Provide the (X, Y) coordinate of the cell's center where the given text is located.  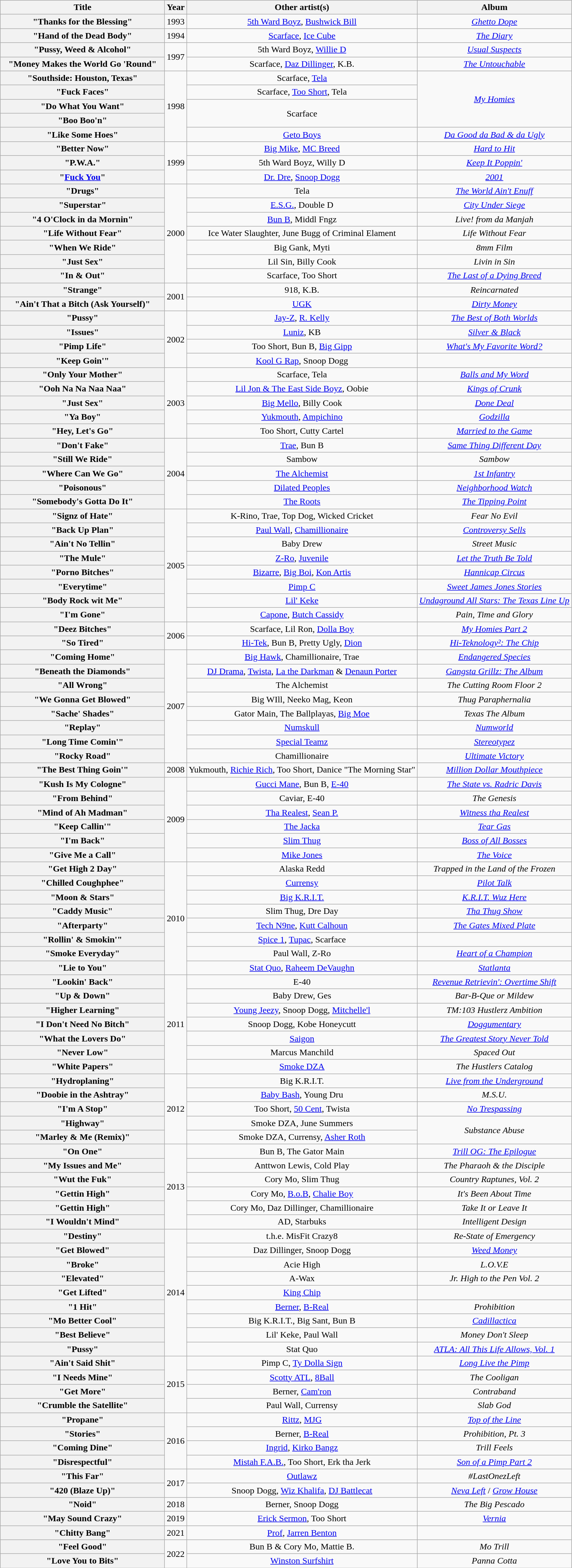
"Coming Dine" (82, 1448)
Intelligent Design (494, 1222)
"Smoke Everyday" (82, 954)
"Ya Boy" (82, 417)
"Never Low" (82, 1052)
Panna Cotta (494, 1561)
Doggumentary (494, 1024)
Marcus Manchild (302, 1052)
"Ain't No Tellin" (82, 544)
8mm Film (494, 247)
Hard to Hit (494, 148)
Hi-Tek, Bun B, Pretty Ugly, Dion (302, 643)
Numworld (494, 728)
t.h.e. MisFit Crazy8 (302, 1236)
"Up & Down" (82, 996)
Money Don't Sleep (494, 1335)
"Life Without Fear" (82, 233)
"Caddy Music" (82, 911)
"Long Time Comin'" (82, 742)
"Issues" (82, 332)
"Body Rock wit Me" (82, 600)
The Last of a Dying Breed (494, 276)
"Better Now" (82, 148)
"Don't Fake" (82, 445)
Kings of Crunk (494, 388)
2005 (176, 565)
Gangsta Grillz: The Album (494, 671)
Mistah F.A.B., Too Short, Erk tha Jerk (302, 1462)
1994 (176, 36)
"Fuck Faces" (82, 92)
Dirty Money (494, 304)
Alaska Redd (302, 869)
"Replay" (82, 728)
Bun B, The Gator Main (302, 1151)
Lil Sin, Billy Cook (302, 262)
Livin in Sin (494, 262)
Ingrid, Kirko Bangz (302, 1448)
Endangered Species (494, 657)
2021 (176, 1533)
Contraband (494, 1391)
"Hey, Let's Go" (82, 431)
Bun B & Cory Mo, Mattie B. (302, 1547)
5th Ward Boyz, Willy D (302, 163)
Gucci Mane, Bun B, E-40 (302, 784)
Jr. High to the Pen Vol. 2 (494, 1278)
Prohibition, Pt. 3 (494, 1434)
Street Music (494, 544)
Paul Wall, Currensy (302, 1405)
Chamillionaire (302, 756)
"Keep Callin'" (82, 826)
Acie High (302, 1264)
2007 (176, 706)
The Best of Both Worlds (494, 318)
Baby Drew (302, 544)
Pimp C (302, 586)
2015 (176, 1384)
Smoke DZA (302, 1066)
Neighborhood Watch (494, 488)
DJ Drama, Twista, La the Darkman & Denaun Porter (302, 671)
Dilated Peoples (302, 488)
Gator Main, The Ballplayas, Big Moe (302, 714)
Weed Money (494, 1250)
Bizarre, Big Boi, Kon Artis (302, 572)
Cadillactica (494, 1321)
"Broke" (82, 1264)
Texas The Album (494, 714)
Trae, Bun B (302, 445)
"Kush Is My Cologne" (82, 784)
Heart of a Champion (494, 954)
Capone, Butch Cassidy (302, 614)
Slab God (494, 1405)
"Somebody's Gotta Do It" (82, 502)
Vernia (494, 1518)
"Superstar" (82, 205)
Reincarnated (494, 290)
Re-State of Emergency (494, 1236)
"When We Ride" (82, 247)
Revenue Retrievin': Overtime Shift (494, 982)
The Pharaoh & the Disciple (494, 1165)
Snoop Dogg, Kobe Honeycutt (302, 1024)
"Like Some Hoes" (82, 134)
"4 O'Clock in da Mornin" (82, 219)
Caviar, E-40 (302, 798)
2014 (176, 1293)
Paul Wall, Z-Ro (302, 954)
"1 Hit" (82, 1306)
"Deez Bitches" (82, 629)
"Highway" (82, 1123)
"Keep Goin'" (82, 360)
Life Without Fear (494, 233)
"Porno Bitches" (82, 572)
Ice Water Slaughter, June Bugg of Criminal Elament (302, 233)
Substance Abuse (494, 1130)
2019 (176, 1518)
"Money Makes the World Go 'Round" (82, 64)
Big Hawk, Chamillionaire, Trae (302, 657)
"Southside: Houston, Texas" (82, 78)
"Doobie in the Ashtray" (82, 1095)
The World Ain't Enuff (494, 191)
Fear No Evil (494, 516)
"Signz of Hate" (82, 516)
"The Mule" (82, 558)
Too Short, Cutty Cartel (302, 431)
No Trespassing (494, 1109)
Da Good da Bad & da Ugly (494, 134)
Yukmouth, Richie Rich, Too Short, Danice "The Morning Star" (302, 770)
Thug Paraphernalia (494, 699)
Mo Trill (494, 1547)
Berner, Snoop Dogg (302, 1504)
Other artist(s) (302, 7)
Snoop Dogg, Wiz Khalifa, DJ Battlecat (302, 1490)
Keep It Poppin' (494, 163)
Tech N9ne, Kutt Calhoun (302, 925)
2010 (176, 918)
"Chitty Bang" (82, 1533)
Controversy Sells (494, 530)
Daz Dillinger, Snoop Dogg (302, 1250)
Live! from da Manjah (494, 219)
"Hand of the Dead Body" (82, 36)
Scarface, Too Short, Tela (302, 92)
Country Raptunes, Vol. 2 (494, 1180)
"May Sound Crazy" (82, 1518)
My Homies Part 2 (494, 629)
Trill OG: The Epilogue (494, 1151)
Cory Mo, Daz Dillinger, Chamillionaire (302, 1208)
Spaced Out (494, 1052)
Scarface, Ice Cube (302, 36)
Smoke DZA, Currensy, Asher Roth (302, 1137)
"Give Me a Call" (82, 854)
Stat Quo (302, 1349)
Baby Drew, Ges (302, 996)
"Afterparty" (82, 925)
"Love You to Bits" (82, 1561)
City Under Siege (494, 205)
Cory Mo, B.o.B, Chalie Boy (302, 1194)
#LastOnezLeft (494, 1476)
"White Papers" (82, 1066)
The Jacka (302, 826)
"I'm A Stop" (82, 1109)
"The Best Thing Goin'" (82, 770)
Pimp C, Ty Dolla Sign (302, 1363)
Mike Jones (302, 854)
2012 (176, 1109)
Silver & Black (494, 332)
Big Gank, Myti (302, 247)
Young Jeezy, Snoop Dogg, Mitchelle'l (302, 1010)
"In & Out" (82, 276)
My Homies (494, 99)
"Hydroplaning" (82, 1081)
ATLA: All This Life Allows, Vol. 1 (494, 1349)
"Thanks for the Blessing" (82, 22)
Spice 1, Tupac, Scarface (302, 939)
"Lie to You" (82, 968)
2002 (176, 339)
"Ooh Na Na Naa Naa" (82, 388)
Paul Wall, Chamillionaire (302, 530)
"Get High 2 Day" (82, 869)
"Wut the Fuk" (82, 1180)
Lil Jon & The East Side Boyz, Oobie (302, 388)
Luniz, KB (302, 332)
Prohibition (494, 1306)
"Moon & Stars" (82, 897)
The Hustlers Catalog (494, 1066)
"Lookin' Back" (82, 982)
"Noid" (82, 1504)
"Coming Home" (82, 657)
Tha Thug Show (494, 911)
Tela (302, 191)
2006 (176, 636)
"Disrespectful" (82, 1462)
Trapped in the Land of the Frozen (494, 869)
The Greatest Story Never Told (494, 1038)
"Ain't That a Bitch (Ask Yourself)" (82, 304)
Kool G Rap, Snoop Dogg (302, 360)
"Get More" (82, 1391)
Baby Bash, Young Dru (302, 1095)
Million Dollar Mouthpiece (494, 770)
Hi-Teknology²: The Chip (494, 643)
L.O.V.E (494, 1264)
"I'm Back" (82, 840)
"Chilled Coughphee" (82, 883)
"Only Your Mother" (82, 374)
Rittz, MJG (302, 1420)
Too Short, Bun B, Big Gipp (302, 346)
Boss of All Bosses (494, 840)
Hannicap Circus (494, 572)
"Get Blowed" (82, 1250)
918, K.B. (302, 290)
Godzilla (494, 417)
"What the Lovers Do" (82, 1038)
Big K.R.I.T., Big Sant, Bun B (302, 1321)
"All Wrong" (82, 685)
K-Rino, Trae, Top Dog, Wicked Cricket (302, 516)
Special Teamz (302, 742)
E-40 (302, 982)
"Rocky Road" (82, 756)
"Beneath the Diamonds" (82, 671)
Let the Truth Be Told (494, 558)
The Big Pescado (494, 1504)
"Rollin' & Smokin'" (82, 939)
1st Infantry (494, 473)
Witness tha Realest (494, 812)
2018 (176, 1504)
The Roots (302, 502)
"Poisonous" (82, 488)
5th Ward Boyz, Willie D (302, 50)
Undaground All Stars: The Texas Line Up (494, 600)
"Do What You Want" (82, 106)
Slim Thug, Dre Day (302, 911)
E.S.G., Double D (302, 205)
Jay-Z, R. Kelly (302, 318)
Slim Thug (302, 840)
2008 (176, 770)
Big Mike, MC Breed (302, 148)
Scarface (302, 113)
5th Ward Boyz, Bushwick Bill (302, 22)
Neva Left / Grow House (494, 1490)
Anttwon Lewis, Cold Play (302, 1165)
"420 (Blaze Up)" (82, 1490)
2004 (176, 473)
Done Deal (494, 403)
Top of the Line (494, 1420)
"Stories" (82, 1434)
Z-Ro, Juvenile (302, 558)
The Voice (494, 854)
King Chip (302, 1292)
2017 (176, 1483)
"I Wouldn't Mind" (82, 1222)
Balls and My Word (494, 374)
1999 (176, 163)
"On One" (82, 1151)
Same Thing Different Day (494, 445)
Lil' Keke (302, 600)
"Best Believe" (82, 1335)
Stat Quo, Raheem DeVaughn (302, 968)
Scarface, Daz Dillinger, K.B. (302, 64)
The Gates Mixed Plate (494, 925)
2003 (176, 403)
"Pimp Life" (82, 346)
TM:103 Hustlerz Ambition (494, 1010)
Ultimate Victory (494, 756)
Sweet James Jones Stories (494, 586)
Tear Gas (494, 826)
"Marley & Me (Remix)" (82, 1137)
"I'm Gone" (82, 614)
2000 (176, 233)
Album (494, 7)
"Mind of Ah Madman" (82, 812)
Outlawz (302, 1476)
"Drugs" (82, 191)
Year (176, 7)
Live from the Underground (494, 1081)
Pain, Time and Glory (494, 614)
Too Short, 50 Cent, Twista (302, 1109)
Yukmouth, Ampichino (302, 417)
1998 (176, 106)
"Strange" (82, 290)
2013 (176, 1187)
The Cutting Room Floor 2 (494, 685)
"Get Lifted" (82, 1292)
Currensy (302, 883)
"Where Can We Go" (82, 473)
Title (82, 7)
Ghetto Dope (494, 22)
Scarface, Too Short (302, 276)
2009 (176, 819)
"Higher Learning" (82, 1010)
Cory Mo, Slim Thug (302, 1180)
Prof, Jarren Benton (302, 1533)
2011 (176, 1024)
Pilot Talk (494, 883)
Take It or Leave It (494, 1208)
Lil' Keke, Paul Wall (302, 1335)
1993 (176, 22)
K.R.I.T. Wuz Here (494, 897)
"Pussy, Weed & Alcohol" (82, 50)
"This Far" (82, 1476)
Stereotypez (494, 742)
"I Don't Need No Bitch" (82, 1024)
"Destiny" (82, 1236)
Winston Surfshirt (302, 1561)
Geto Boys (302, 134)
The State vs. Radric Davis (494, 784)
Scarface, Lil Ron, Dolla Boy (302, 629)
"Sache' Shades" (82, 714)
The Untouchable (494, 64)
Bun B, Middl Fngz (302, 219)
"Everytime" (82, 586)
The Genesis (494, 798)
Married to the Game (494, 431)
"Still We Ride" (82, 459)
Erick Sermon, Too Short (302, 1518)
Scotty ATL, 8Ball (302, 1377)
"Feel Good" (82, 1547)
Big Mello, Billy Cook (302, 403)
"Elevated" (82, 1278)
2016 (176, 1441)
Berner, Cam'ron (302, 1391)
"My Issues and Me" (82, 1165)
"P.W.A." (82, 163)
Statlanta (494, 968)
"I Needs Mine" (82, 1377)
Long Live the Pimp (494, 1363)
It's Been About Time (494, 1194)
A-Wax (302, 1278)
"So Tired" (82, 643)
1997 (176, 57)
Trill Feels (494, 1448)
"Propane" (82, 1420)
Smoke DZA, June Summers (302, 1123)
Tha Realest, Sean P. (302, 812)
UGK (302, 304)
The Cooligan (494, 1377)
"Boo Boo'n" (82, 120)
"From Behind" (82, 798)
"We Gonna Get Blowed" (82, 699)
2022 (176, 1554)
Saigon (302, 1038)
The Diary (494, 36)
Numskull (302, 728)
Bar-B-Que or Mildew (494, 996)
What's My Favorite Word? (494, 346)
Dr. Dre, Snoop Dogg (302, 177)
M.S.U. (494, 1095)
"Fuck You" (82, 177)
The Tipping Point (494, 502)
Usual Suspects (494, 50)
Big WIll, Neeko Mag, Keon (302, 699)
"Ain't Said Shit" (82, 1363)
Son of a Pimp Part 2 (494, 1462)
AD, Starbuks (302, 1222)
"Mo Better Cool" (82, 1321)
"Back Up Plan" (82, 530)
"Crumble the Satellite" (82, 1405)
